Pinpoint the cell where the given text exists, returning its [X, Y] midpoint coordinate. 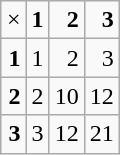
10 [66, 96]
21 [102, 134]
× [14, 20]
